From the cell containing the given text, extract its center point as [X, Y] coordinate. 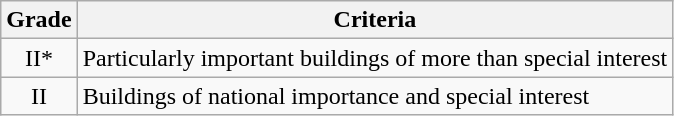
Buildings of national importance and special interest [375, 96]
Grade [39, 20]
Criteria [375, 20]
II [39, 96]
Particularly important buildings of more than special interest [375, 58]
II* [39, 58]
